Extract the [X, Y] coordinate from the center of the cell holding the provided text.  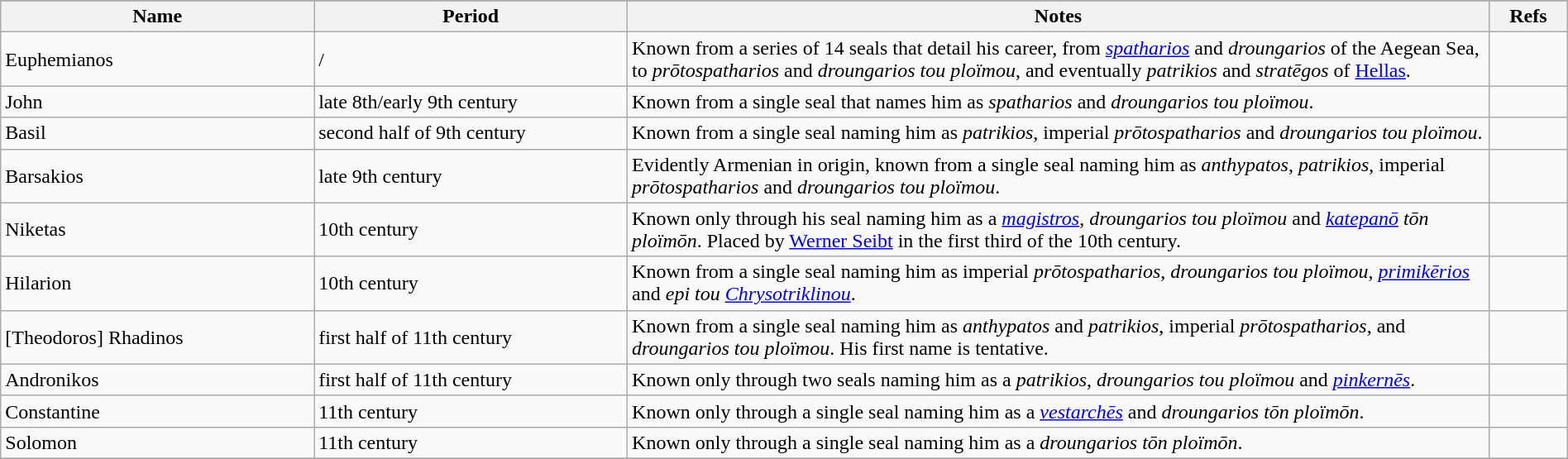
Basil [157, 133]
Barsakios [157, 175]
late 8th/early 9th century [471, 102]
Known from a single seal that names him as spatharios and droungarios tou ploïmou. [1059, 102]
Known from a single seal naming him as imperial prōtospatharios, droungarios tou ploïmou, primikērios and epi tou Chrysotriklinou. [1059, 283]
late 9th century [471, 175]
Solomon [157, 442]
Known only through a single seal naming him as a droungarios tōn ploïmōn. [1059, 442]
Known only through a single seal naming him as a vestarchēs and droungarios tōn ploïmōn. [1059, 411]
Evidently Armenian in origin, known from a single seal naming him as anthypatos, patrikios, imperial prōtospatharios and droungarios tou ploïmou. [1059, 175]
Constantine [157, 411]
Period [471, 17]
Name [157, 17]
Hilarion [157, 283]
Refs [1528, 17]
Euphemianos [157, 60]
Known from a single seal naming him as anthypatos and patrikios, imperial prōtospatharios, and droungarios tou ploïmou. His first name is tentative. [1059, 337]
second half of 9th century [471, 133]
Known from a single seal naming him as patrikios, imperial prōtospatharios and droungarios tou ploïmou. [1059, 133]
Known only through two seals naming him as a patrikios, droungarios tou ploïmou and pinkernēs. [1059, 380]
Niketas [157, 230]
John [157, 102]
[Theodoros] Rhadinos [157, 337]
Andronikos [157, 380]
/ [471, 60]
Notes [1059, 17]
